Return [x, y] of the center of cell containing provided text 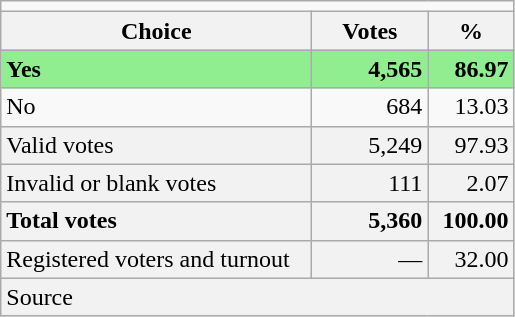
13.03 [471, 107]
Source [258, 297]
% [471, 31]
Registered voters and turnout [156, 259]
No [156, 107]
Yes [156, 69]
100.00 [471, 221]
4,565 [370, 69]
Valid votes [156, 145]
684 [370, 107]
32.00 [471, 259]
Total votes [156, 221]
5,249 [370, 145]
Votes [370, 31]
2.07 [471, 183]
86.97 [471, 69]
97.93 [471, 145]
— [370, 259]
5,360 [370, 221]
111 [370, 183]
Invalid or blank votes [156, 183]
Choice [156, 31]
